From the cell containing the given text, extract its center point as (x, y) coordinate. 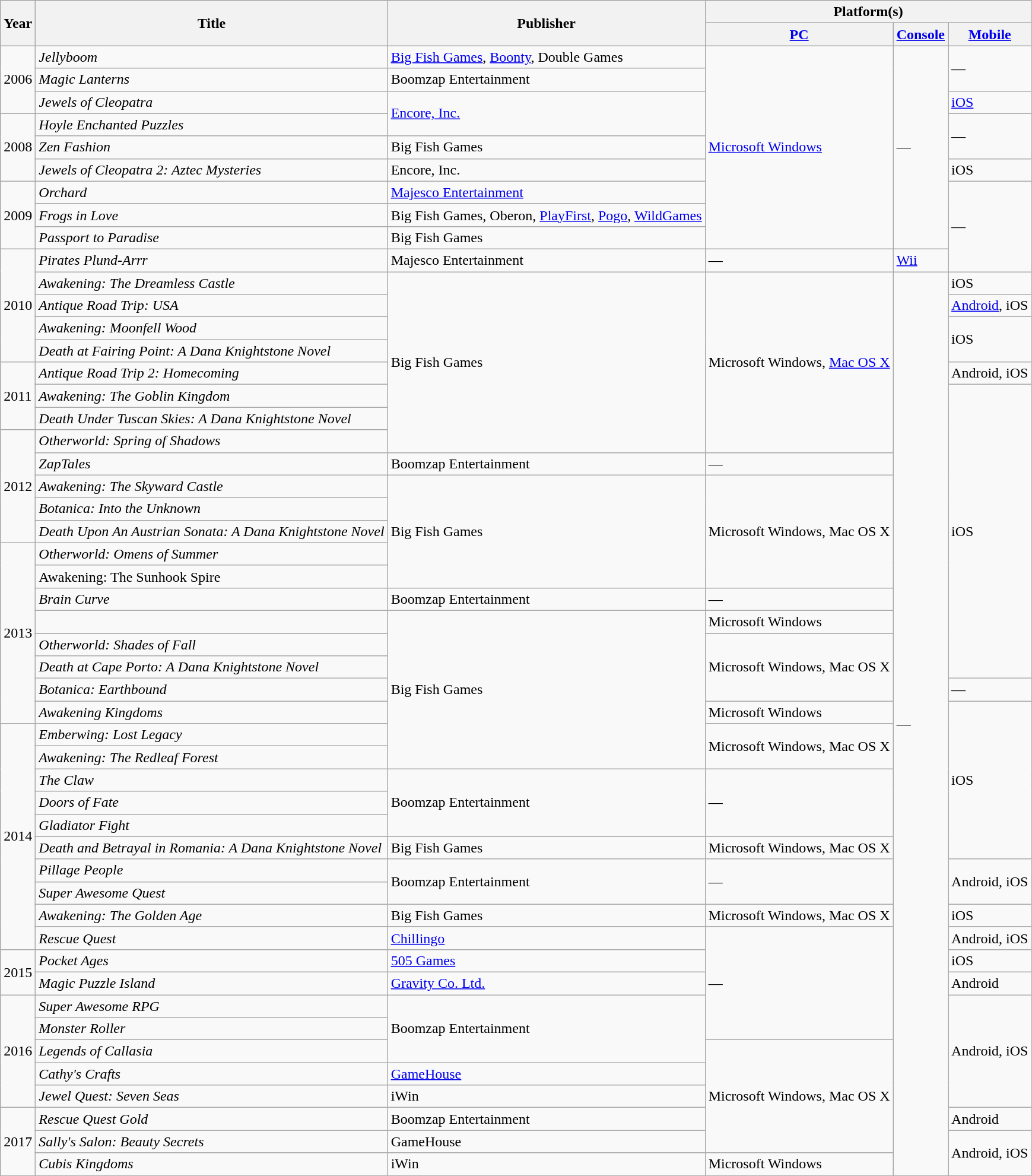
Title (211, 23)
2013 (18, 633)
Pillage People (211, 870)
ZapTales (211, 464)
Awakening: The Redleaf Forest (211, 757)
Pocket Ages (211, 961)
Awakening: Moonfell Wood (211, 328)
Awakening: The Goblin Kingdom (211, 396)
2014 (18, 837)
Sally's Salon: Beauty Secrets (211, 1142)
Awakening: The Dreamless Castle (211, 283)
Death Upon An Austrian Sonata: A Dana Knightstone Novel (211, 531)
Jewels of Cleopatra 2: Aztec Mysteries (211, 170)
Mobile (990, 34)
Jewels of Cleopatra (211, 102)
Year (18, 23)
Super Awesome RPG (211, 1006)
Botanica: Into the Unknown (211, 509)
Cubis Kingdoms (211, 1164)
Chillingo (546, 938)
Hoyle Enchanted Puzzles (211, 125)
Publisher (546, 23)
Doors of Fate (211, 803)
Rescue Quest (211, 938)
Awakening Kingdoms (211, 712)
Wii (920, 260)
Jewel Quest: Seven Seas (211, 1096)
2011 (18, 396)
2009 (18, 215)
Legends of Callasia (211, 1051)
Death at Cape Porto: A Dana Knightstone Novel (211, 667)
2015 (18, 972)
Death and Betrayal in Romania: A Dana Knightstone Novel (211, 848)
2008 (18, 147)
2016 (18, 1051)
2017 (18, 1142)
Death Under Tuscan Skies: A Dana Knightstone Novel (211, 419)
Awakening: The Skyward Castle (211, 486)
2012 (18, 486)
Super Awesome Quest (211, 893)
Awakening: The Sunhook Spire (211, 576)
Zen Fashion (211, 147)
The Claw (211, 780)
Awakening: The Golden Age (211, 915)
Pirates Plund-Arrr (211, 260)
Big Fish Games, Oberon, PlayFirst, Pogo, WildGames (546, 215)
Botanica: Earthbound (211, 690)
Gladiator Fight (211, 825)
Frogs in Love (211, 215)
Cathy's Crafts (211, 1074)
Magic Puzzle Island (211, 983)
Gravity Co. Ltd. (546, 983)
Antique Road Trip: USA (211, 306)
2010 (18, 305)
Antique Road Trip 2: Homecoming (211, 373)
Big Fish Games, Boonty, Double Games (546, 57)
Orchard (211, 192)
Otherworld: Omens of Summer (211, 554)
505 Games (546, 961)
2006 (18, 80)
Rescue Quest Gold (211, 1119)
Monster Roller (211, 1029)
Passport to Paradise (211, 237)
Console (920, 34)
Otherworld: Shades of Fall (211, 644)
Platform(s) (868, 12)
Magic Lanterns (211, 80)
PC (799, 34)
Otherworld: Spring of Shadows (211, 441)
Jellyboom (211, 57)
Death at Fairing Point: A Dana Knightstone Novel (211, 351)
Emberwing: Lost Legacy (211, 735)
Brain Curve (211, 599)
